Detect which cell encompasses the target text, then output its (X, Y) center coordinate. 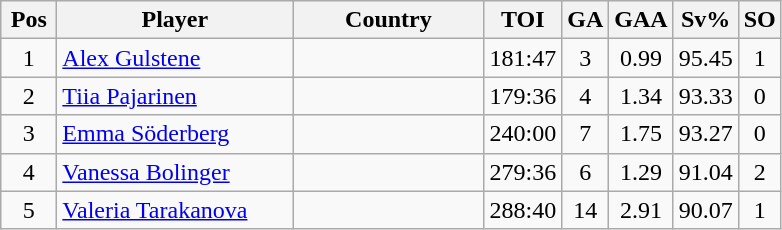
279:36 (523, 172)
Sv% (706, 20)
6 (586, 172)
93.27 (706, 134)
SO (760, 20)
GA (586, 20)
181:47 (523, 58)
7 (586, 134)
Tiia Pajarinen (175, 96)
Pos (29, 20)
14 (586, 210)
Alex Gulstene (175, 58)
Emma Söderberg (175, 134)
95.45 (706, 58)
Player (175, 20)
Vanessa Bolinger (175, 172)
GAA (641, 20)
TOI (523, 20)
90.07 (706, 210)
93.33 (706, 96)
91.04 (706, 172)
5 (29, 210)
0.99 (641, 58)
1.29 (641, 172)
1.34 (641, 96)
240:00 (523, 134)
Country (388, 20)
179:36 (523, 96)
Valeria Tarakanova (175, 210)
288:40 (523, 210)
2.91 (641, 210)
1.75 (641, 134)
